Pinpoint the cell where the given text exists, returning its (X, Y) midpoint coordinate. 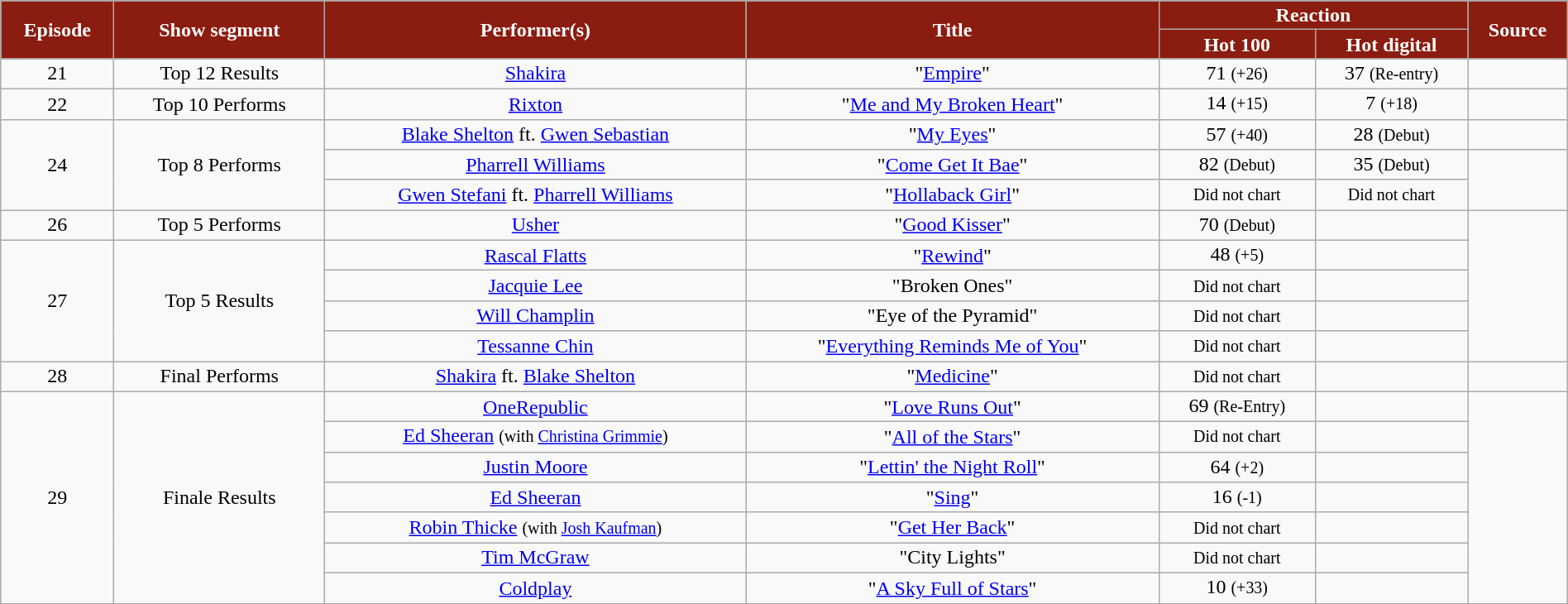
Episode (58, 30)
Final Performs (220, 376)
Finale Results (220, 497)
Title (953, 30)
"My Eyes" (953, 134)
"Everything Reminds Me of You" (953, 346)
70 (Debut) (1237, 225)
"Me and My Broken Heart" (953, 104)
"Get Her Back" (953, 528)
OneRepublic (536, 407)
Show segment (220, 30)
10 (+33) (1237, 587)
26 (58, 225)
"Empire" (953, 74)
28 (58, 376)
Gwen Stefani ft. Pharrell Williams (536, 195)
35 (Debut) (1391, 165)
Rascal Flatts (536, 255)
Top 12 Results (220, 74)
Pharrell Williams (536, 165)
22 (58, 104)
Will Champlin (536, 316)
28 (Debut) (1391, 134)
7 (+18) (1391, 104)
Top 5 Performs (220, 225)
Source (1518, 30)
"Good Kisser" (953, 225)
Robin Thicke (with Josh Kaufman) (536, 528)
16 (-1) (1237, 498)
Coldplay (536, 587)
Tessanne Chin (536, 346)
Top 5 Results (220, 300)
"Medicine" (953, 376)
"All of the Stars" (953, 437)
"City Lights" (953, 558)
"Lettin' the Night Roll" (953, 467)
48 (+5) (1237, 255)
64 (+2) (1237, 467)
29 (58, 497)
24 (58, 165)
Hot digital (1391, 45)
Top 8 Performs (220, 165)
14 (+15) (1237, 104)
Top 10 Performs (220, 104)
Shakira ft. Blake Shelton (536, 376)
"Eye of the Pyramid" (953, 316)
57 (+40) (1237, 134)
Tim McGraw (536, 558)
27 (58, 300)
"Come Get It Bae" (953, 165)
82 (Debut) (1237, 165)
71 (+26) (1237, 74)
Ed Sheeran (with Christina Grimmie) (536, 437)
Reaction (1313, 15)
"Rewind" (953, 255)
Blake Shelton ft. Gwen Sebastian (536, 134)
"Broken Ones" (953, 286)
21 (58, 74)
Shakira (536, 74)
69 (Re-Entry) (1237, 407)
"Sing" (953, 498)
Usher (536, 225)
Hot 100 (1237, 45)
"Love Runs Out" (953, 407)
Ed Sheeran (536, 498)
37 (Re-entry) (1391, 74)
Performer(s) (536, 30)
"Hollaback Girl" (953, 195)
"A Sky Full of Stars" (953, 587)
Justin Moore (536, 467)
Rixton (536, 104)
Jacquie Lee (536, 286)
